Output the [X, Y] coordinate of the center of the cell containing the given text.  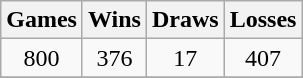
Wins [114, 20]
Draws [185, 20]
Losses [263, 20]
376 [114, 58]
800 [42, 58]
Games [42, 20]
407 [263, 58]
17 [185, 58]
